Provide the [x, y] coordinate of the cell's center where the given text is located.  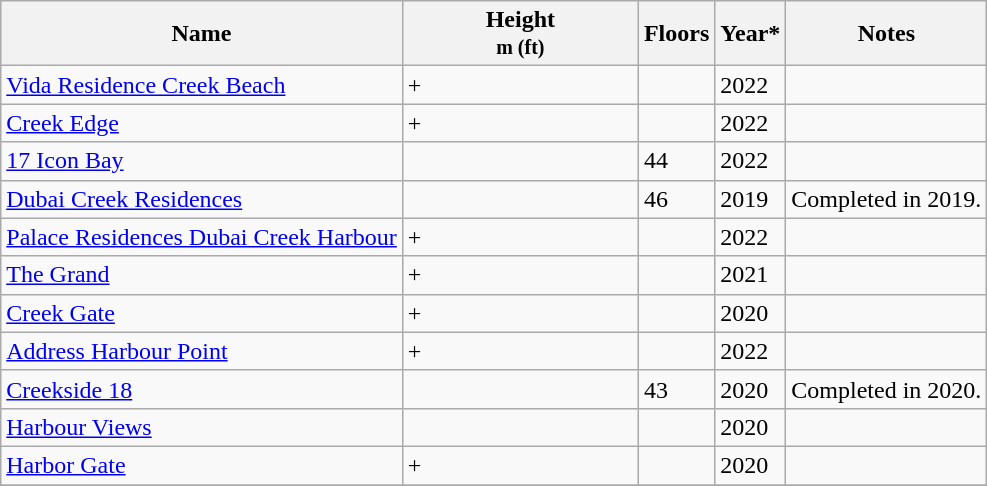
44 [676, 161]
46 [676, 199]
The Grand [202, 275]
Creek Edge [202, 123]
Name [202, 34]
2019 [750, 199]
Completed in 2019. [886, 199]
Floors [676, 34]
Harbour Views [202, 427]
Address Harbour Point [202, 351]
43 [676, 389]
Completed in 2020. [886, 389]
Creek Gate [202, 313]
Notes [886, 34]
Year* [750, 34]
Creekside 18 [202, 389]
Palace Residences Dubai Creek Harbour [202, 237]
Vida Residence Creek Beach [202, 85]
17 Icon Bay [202, 161]
Dubai Creek Residences [202, 199]
Heightm (ft) [520, 34]
2021 [750, 275]
Harbor Gate [202, 465]
